Extract the [X, Y] coordinate from the center of the cell holding the provided text.  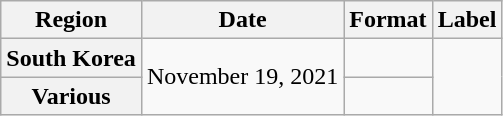
Region [72, 20]
South Korea [72, 58]
Various [72, 96]
Label [467, 20]
November 19, 2021 [242, 77]
Format [388, 20]
Date [242, 20]
